Return the (x, y) coordinate for the center point of the cell that contains the specified text.  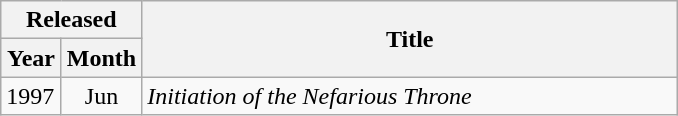
Year (32, 58)
Jun (101, 96)
1997 (32, 96)
Title (410, 39)
Released (72, 20)
Initiation of the Nefarious Throne (410, 96)
Month (101, 58)
